Find where the given text appears and provide that cell's center as [x, y] coordinate. 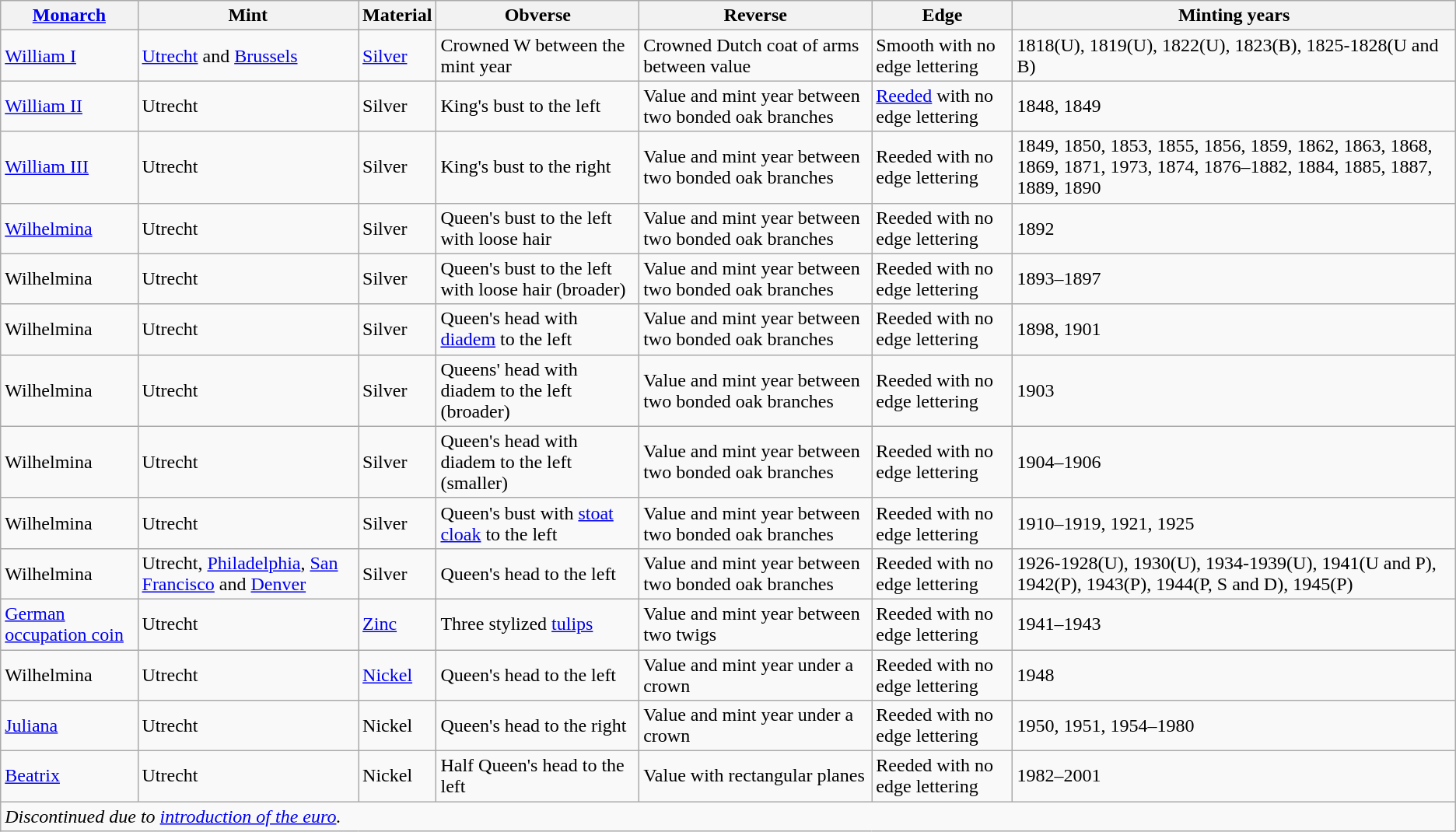
German occupation coin [69, 624]
Queen's bust to the left with loose hair (broader) [538, 278]
1903 [1234, 390]
Queen's head with diadem to the left [538, 330]
Discontinued due to introduction of the euro. [728, 816]
1818(U), 1819(U), 1822(U), 1823(B), 1825-1828(U and B) [1234, 56]
Queen's bust with stoat cloak to the left [538, 523]
Smooth with no edge lettering [943, 56]
Juliana [69, 726]
Minting years [1234, 16]
Obverse [538, 16]
Reverse [756, 16]
1893–1897 [1234, 278]
Crowned W between the mint year [538, 56]
William III [69, 167]
King's bust to the right [538, 167]
Value with rectangular planes [756, 776]
Zinc [397, 624]
Material [397, 16]
Queen's bust to the left with loose hair [538, 229]
King's bust to the left [538, 106]
1892 [1234, 229]
Half Queen's head to the left [538, 776]
1982–2001 [1234, 776]
Queens' head with diadem to the left (broader) [538, 390]
Utrecht and Brussels [248, 56]
1910–1919, 1921, 1925 [1234, 523]
1898, 1901 [1234, 330]
Value and mint year between two twigs [756, 624]
Utrecht, Philadelphia, San Francisco and Denver [248, 574]
1950, 1951, 1954–1980 [1234, 726]
1948 [1234, 675]
1848, 1849 [1234, 106]
William I [69, 56]
1904–1906 [1234, 462]
Queen's head to the right [538, 726]
Beatrix [69, 776]
1926-1928(U), 1930(U), 1934-1939(U), 1941(U and P), 1942(P), 1943(P), 1944(P, S and D), 1945(P) [1234, 574]
Crowned Dutch coat of arms between value [756, 56]
Queen's head with diadem to the left (smaller) [538, 462]
Mint [248, 16]
Edge [943, 16]
Three stylized tulips [538, 624]
William II [69, 106]
Monarch [69, 16]
1849, 1850, 1853, 1855, 1856, 1859, 1862, 1863, 1868, 1869, 1871, 1973, 1874, 1876–1882, 1884, 1885, 1887, 1889, 1890 [1234, 167]
1941–1943 [1234, 624]
